Output the [x, y] coordinate of the center of the cell containing the given text.  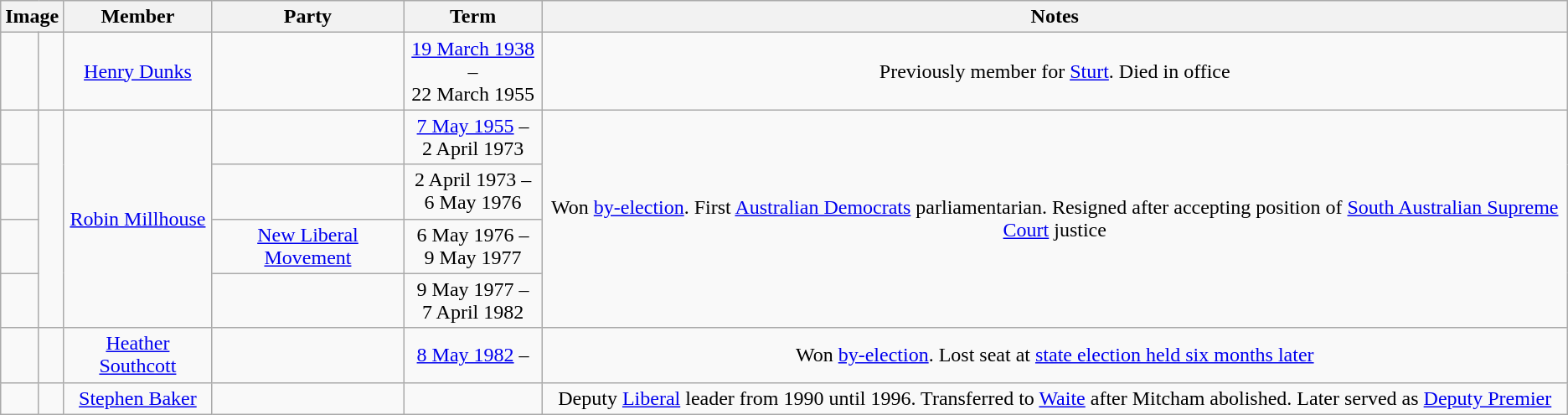
Deputy Liberal leader from 1990 until 1996. Transferred to Waite after Mitcham abolished. Later served as Deputy Premier [1055, 398]
Notes [1055, 17]
Robin Millhouse [137, 219]
Previously member for Sturt. Died in office [1055, 71]
9 May 1977 – 7 April 1982 [472, 300]
19 March 1938 – 22 March 1955 [472, 71]
Term [472, 17]
Stephen Baker [137, 398]
Member [137, 17]
2 April 1973 – 6 May 1976 [472, 191]
Heather Southcott [137, 355]
7 May 1955 – 2 April 1973 [472, 137]
Won by-election. First Australian Democrats parliamentarian. Resigned after accepting position of South Australian Supreme Court justice [1055, 219]
New Liberal Movement [308, 246]
Image [32, 17]
Henry Dunks [137, 71]
6 May 1976 – 9 May 1977 [472, 246]
Party [308, 17]
8 May 1982 – [472, 355]
Won by-election. Lost seat at state election held six months later [1055, 355]
